From the cell containing the given text, extract its center point as (X, Y) coordinate. 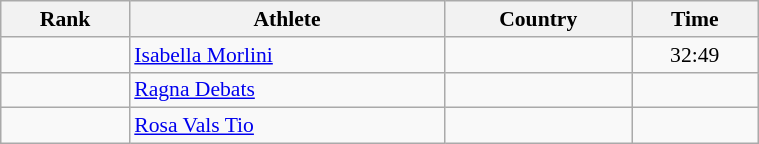
Ragna Debats (286, 90)
Rosa Vals Tio (286, 126)
Athlete (286, 19)
Rank (66, 19)
Isabella Morlini (286, 55)
32:49 (695, 55)
Country (538, 19)
Time (695, 19)
